Pinpoint the cell where the given text exists, returning its (x, y) midpoint coordinate. 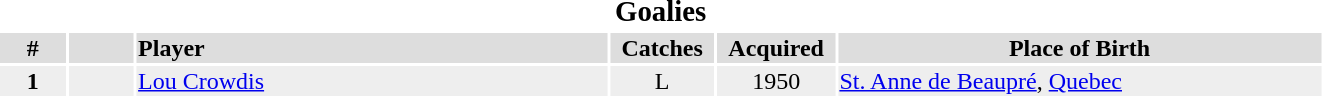
Acquired (776, 48)
Place of Birth (1080, 48)
L (662, 81)
# (32, 48)
1 (32, 81)
St. Anne de Beaupré, Quebec (1080, 81)
Lou Crowdis (372, 81)
1950 (776, 81)
Player (372, 48)
Catches (662, 48)
